Return the (X, Y) coordinate for the center point of the cell that contains the specified text.  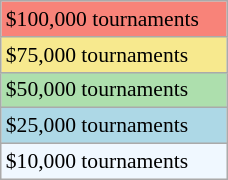
$100,000 tournaments (114, 19)
$25,000 tournaments (114, 126)
$50,000 tournaments (114, 90)
$75,000 tournaments (114, 55)
$10,000 tournaments (114, 162)
